Pinpoint the cell where the given text exists, returning its [X, Y] midpoint coordinate. 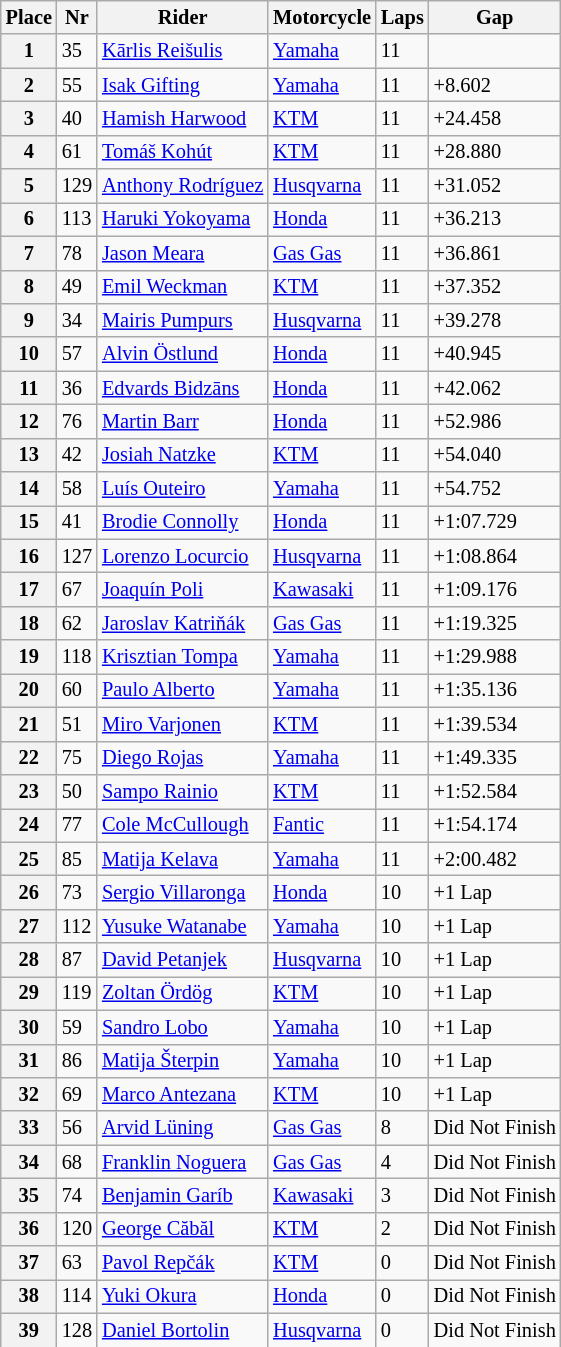
114 [77, 1296]
+36.861 [495, 253]
5 [29, 186]
Jason Meara [182, 253]
Sergio Villaronga [182, 892]
+39.278 [495, 320]
20 [29, 690]
Rider [182, 17]
+31.052 [495, 186]
Lorenzo Locurcio [182, 556]
Daniel Bortolin [182, 1330]
33 [29, 1128]
+36.213 [495, 219]
30 [29, 1027]
Franklin Noguera [182, 1162]
+1:54.174 [495, 825]
59 [77, 1027]
Isak Gifting [182, 85]
39 [29, 1330]
Martin Barr [182, 421]
128 [77, 1330]
56 [77, 1128]
Yuki Okura [182, 1296]
14 [29, 489]
25 [29, 859]
67 [77, 589]
Paulo Alberto [182, 690]
50 [77, 791]
Jaroslav Katriňák [182, 623]
Tomáš Kohút [182, 152]
118 [77, 657]
17 [29, 589]
Arvid Lüning [182, 1128]
Yusuke Watanabe [182, 926]
+8.602 [495, 85]
+1:52.584 [495, 791]
Hamish Harwood [182, 118]
69 [77, 1094]
74 [77, 1195]
86 [77, 1061]
Nr [77, 17]
Josiah Natzke [182, 455]
76 [77, 421]
1 [29, 51]
Alvin Östlund [182, 354]
+2:00.482 [495, 859]
61 [77, 152]
Joaquín Poli [182, 589]
119 [77, 993]
87 [77, 960]
Sandro Lobo [182, 1027]
31 [29, 1061]
+52.986 [495, 421]
40 [77, 118]
60 [77, 690]
129 [77, 186]
George Căbăl [182, 1229]
+37.352 [495, 287]
Brodie Connolly [182, 522]
75 [77, 758]
+42.062 [495, 388]
+28.880 [495, 152]
+1:19.325 [495, 623]
27 [29, 926]
Luís Outeiro [182, 489]
62 [77, 623]
112 [77, 926]
23 [29, 791]
Edvards Bidzāns [182, 388]
Marco Antezana [182, 1094]
29 [29, 993]
19 [29, 657]
Miro Varjonen [182, 724]
38 [29, 1296]
+24.458 [495, 118]
63 [77, 1263]
51 [77, 724]
85 [77, 859]
Gap [495, 17]
Diego Rojas [182, 758]
+40.945 [495, 354]
Laps [402, 17]
18 [29, 623]
57 [77, 354]
Benjamin Garíb [182, 1195]
7 [29, 253]
113 [77, 219]
68 [77, 1162]
13 [29, 455]
22 [29, 758]
58 [77, 489]
Krisztian Tompa [182, 657]
Emil Weckman [182, 287]
+1:07.729 [495, 522]
26 [29, 892]
Mairis Pumpurs [182, 320]
Motorcycle [322, 17]
+1:29.988 [495, 657]
24 [29, 825]
32 [29, 1094]
Anthony Rodríguez [182, 186]
Pavol Repčák [182, 1263]
127 [77, 556]
+54.752 [495, 489]
37 [29, 1263]
Haruki Yokoyama [182, 219]
+1:35.136 [495, 690]
Place [29, 17]
16 [29, 556]
Sampo Rainio [182, 791]
Kārlis Reišulis [182, 51]
Cole McCullough [182, 825]
41 [77, 522]
Matija Šterpin [182, 1061]
55 [77, 85]
+1:08.864 [495, 556]
73 [77, 892]
49 [77, 287]
+54.040 [495, 455]
+1:09.176 [495, 589]
+1:39.534 [495, 724]
Zoltan Ördög [182, 993]
David Petanjek [182, 960]
77 [77, 825]
78 [77, 253]
6 [29, 219]
Fantic [322, 825]
42 [77, 455]
+1:49.335 [495, 758]
120 [77, 1229]
Matija Kelava [182, 859]
28 [29, 960]
12 [29, 421]
9 [29, 320]
21 [29, 724]
15 [29, 522]
